Determine the [X, Y] coordinate at the center of the cell enclosing the given text.  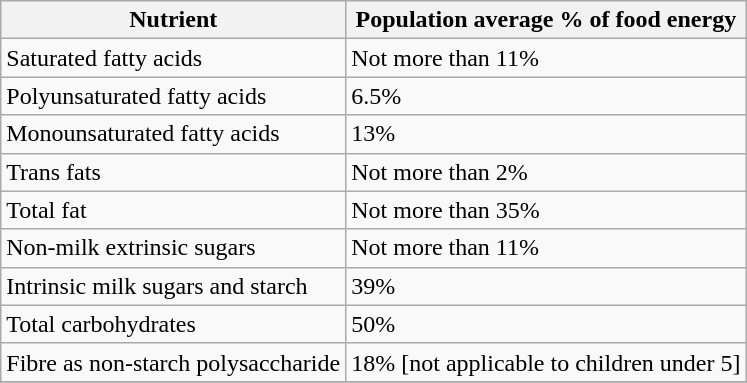
Total carbohydrates [174, 324]
Non-milk extrinsic sugars [174, 248]
Fibre as non-starch polysaccharide [174, 362]
13% [546, 134]
Trans fats [174, 172]
18% [not applicable to children under 5] [546, 362]
39% [546, 286]
Not more than 35% [546, 210]
Population average % of food energy [546, 20]
Saturated fatty acids [174, 58]
6.5% [546, 96]
Nutrient [174, 20]
Polyunsaturated fatty acids [174, 96]
50% [546, 324]
Monounsaturated fatty acids [174, 134]
Intrinsic milk sugars and starch [174, 286]
Not more than 2% [546, 172]
Total fat [174, 210]
